Provide the [X, Y] coordinate of the cell's center where the given text is located.  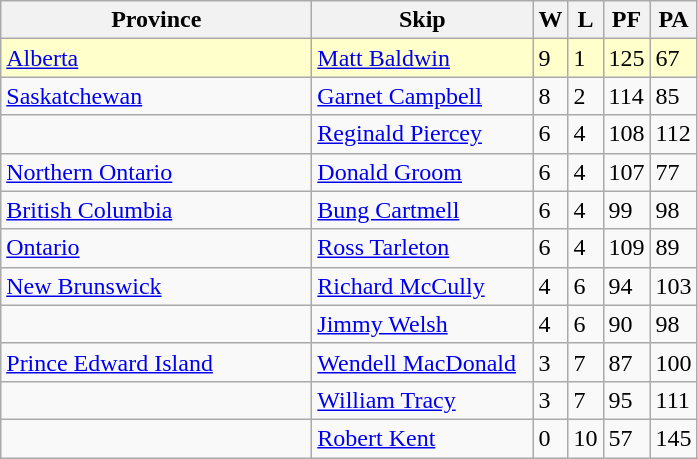
PF [626, 20]
2 [586, 96]
112 [674, 134]
Richard McCully [422, 286]
100 [674, 362]
77 [674, 172]
108 [626, 134]
85 [674, 96]
0 [550, 438]
New Brunswick [156, 286]
94 [626, 286]
Robert Kent [422, 438]
Skip [422, 20]
1 [586, 58]
Jimmy Welsh [422, 324]
L [586, 20]
Ross Tarleton [422, 248]
109 [626, 248]
89 [674, 248]
107 [626, 172]
67 [674, 58]
9 [550, 58]
Matt Baldwin [422, 58]
Wendell MacDonald [422, 362]
99 [626, 210]
Prince Edward Island [156, 362]
W [550, 20]
British Columbia [156, 210]
Alberta [156, 58]
Province [156, 20]
Reginald Piercey [422, 134]
Northern Ontario [156, 172]
PA [674, 20]
111 [674, 400]
103 [674, 286]
87 [626, 362]
114 [626, 96]
145 [674, 438]
57 [626, 438]
Saskatchewan [156, 96]
Ontario [156, 248]
10 [586, 438]
90 [626, 324]
95 [626, 400]
8 [550, 96]
Donald Groom [422, 172]
Bung Cartmell [422, 210]
125 [626, 58]
William Tracy [422, 400]
Garnet Campbell [422, 96]
